Detect which cell encompasses the target text, then output its [x, y] center coordinate. 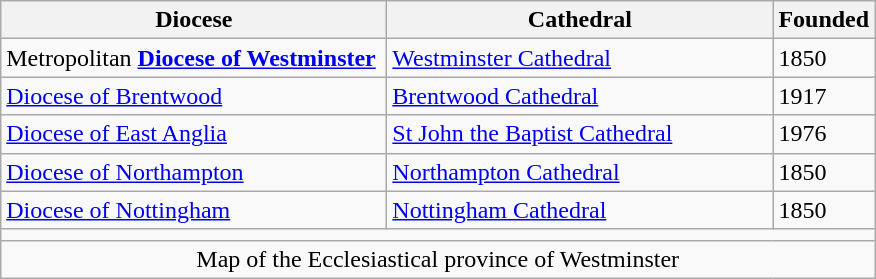
Westminster Cathedral [580, 58]
Brentwood Cathedral [580, 96]
Cathedral [580, 20]
Founded [824, 20]
1976 [824, 134]
St John the Baptist Cathedral [580, 134]
Diocese of Northampton [194, 172]
1917 [824, 96]
Metropolitan Diocese of Westminster [194, 58]
Diocese of Nottingham [194, 210]
Nottingham Cathedral [580, 210]
Diocese of Brentwood [194, 96]
Map of the Ecclesiastical province of Westminster [438, 259]
Northampton Cathedral [580, 172]
Diocese [194, 20]
Diocese of East Anglia [194, 134]
